Provide the (x, y) coordinate of the cell's center where the given text is located.  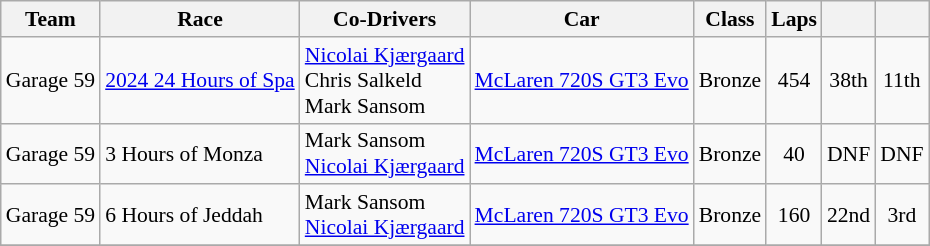
454 (794, 80)
3 Hours of Monza (200, 154)
Laps (794, 19)
Co-Drivers (385, 19)
6 Hours of Jeddah (200, 216)
Race (200, 19)
3rd (902, 216)
40 (794, 154)
Car (582, 19)
11th (902, 80)
22nd (848, 216)
2024 24 Hours of Spa (200, 80)
38th (848, 80)
160 (794, 216)
Team (50, 19)
Class (730, 19)
Nicolai Kjærgaard Chris Salkeld Mark Sansom (385, 80)
